Provide the [x, y] coordinate of the cell's center where the given text is located.  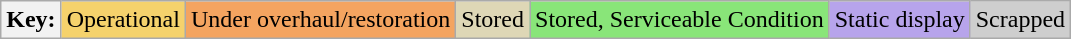
Operational [123, 20]
Stored, Serviceable Condition [680, 20]
Scrapped [1020, 20]
Key: [31, 20]
Stored [493, 20]
Static display [900, 20]
Under overhaul/restoration [320, 20]
